Capture the cell that displays the provided text and extract its (X, Y) central coordinate. 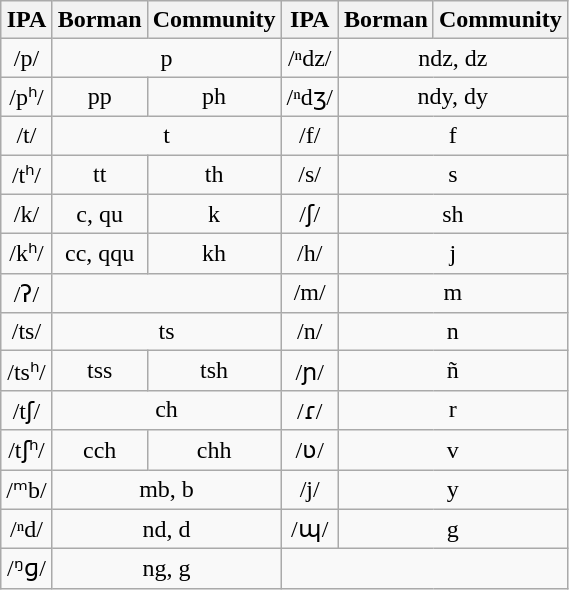
/ʔ/ (26, 293)
f (452, 135)
/ʋ/ (310, 450)
/ⁿd/ (26, 529)
sh (452, 214)
tt (100, 174)
/s/ (310, 174)
mb, b (166, 490)
ts (166, 332)
n (452, 332)
/tʃ/ (26, 410)
j (452, 254)
ph (214, 97)
c, qu (100, 214)
/h/ (310, 254)
/kʰ/ (26, 254)
ndy, dy (452, 97)
/ɰ/ (310, 529)
th (214, 174)
ch (166, 410)
/tʃʰ/ (26, 450)
pp (100, 97)
/m/ (310, 293)
/ⁿdz/ (310, 58)
/t/ (26, 135)
k (214, 214)
g (452, 529)
ñ (452, 371)
/ᵑɡ/ (26, 569)
tss (100, 371)
nd, d (166, 529)
/f/ (310, 135)
ng, g (166, 569)
tsh (214, 371)
/tʰ/ (26, 174)
/ⁿdʒ/ (310, 97)
/p/ (26, 58)
/pʰ/ (26, 97)
/n/ (310, 332)
ndz, dz (452, 58)
y (452, 490)
/ᵐb/ (26, 490)
p (166, 58)
chh (214, 450)
v (452, 450)
cc, qqu (100, 254)
/k/ (26, 214)
s (452, 174)
cch (100, 450)
/ɾ/ (310, 410)
/ts/ (26, 332)
/j/ (310, 490)
/ɲ/ (310, 371)
t (166, 135)
/ʃ/ (310, 214)
r (452, 410)
/tsʰ/ (26, 371)
kh (214, 254)
m (452, 293)
